Capture the cell that displays the provided text and extract its (X, Y) central coordinate. 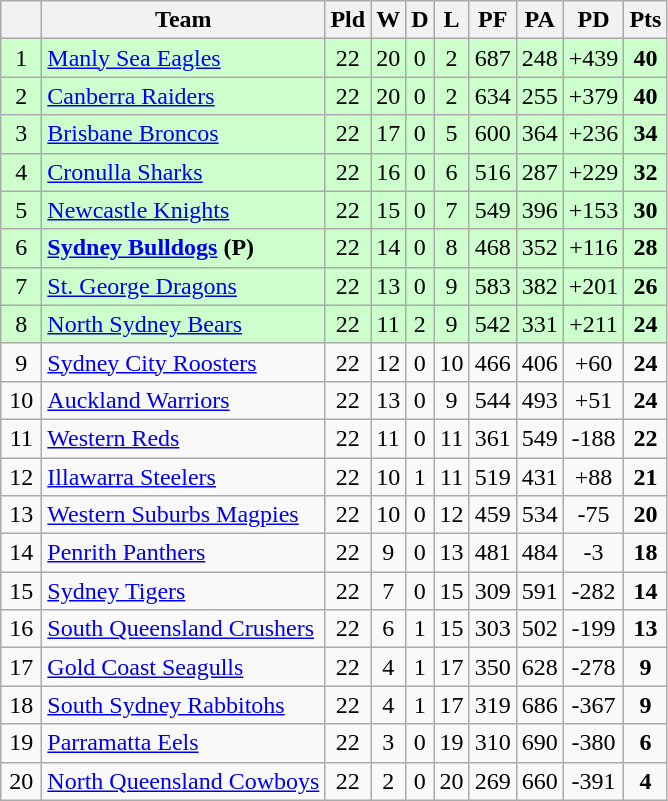
+211 (594, 324)
Team (184, 20)
-367 (594, 705)
+51 (594, 400)
30 (646, 210)
687 (492, 58)
382 (540, 286)
Canberra Raiders (184, 96)
-3 (594, 553)
+201 (594, 286)
468 (492, 248)
686 (540, 705)
319 (492, 705)
287 (540, 172)
516 (492, 172)
502 (540, 629)
Illawarra Steelers (184, 477)
32 (646, 172)
Pld (348, 20)
350 (492, 667)
255 (540, 96)
PA (540, 20)
+229 (594, 172)
303 (492, 629)
396 (540, 210)
Sydney Tigers (184, 591)
+236 (594, 134)
South Sydney Rabbitohs (184, 705)
28 (646, 248)
-188 (594, 438)
-199 (594, 629)
269 (492, 781)
Gold Coast Seagulls (184, 667)
Western Suburbs Magpies (184, 515)
-380 (594, 743)
484 (540, 553)
+153 (594, 210)
North Queensland Cowboys (184, 781)
Sydney City Roosters (184, 362)
-282 (594, 591)
Cronulla Sharks (184, 172)
Brisbane Broncos (184, 134)
466 (492, 362)
481 (492, 553)
Western Reds (184, 438)
PF (492, 20)
+88 (594, 477)
352 (540, 248)
331 (540, 324)
406 (540, 362)
634 (492, 96)
583 (492, 286)
L (452, 20)
South Queensland Crushers (184, 629)
361 (492, 438)
+116 (594, 248)
W (388, 20)
431 (540, 477)
Penrith Panthers (184, 553)
Parramatta Eels (184, 743)
+60 (594, 362)
309 (492, 591)
+379 (594, 96)
544 (492, 400)
600 (492, 134)
Sydney Bulldogs (P) (184, 248)
-75 (594, 515)
PD (594, 20)
310 (492, 743)
26 (646, 286)
493 (540, 400)
Auckland Warriors (184, 400)
Pts (646, 20)
591 (540, 591)
660 (540, 781)
364 (540, 134)
21 (646, 477)
690 (540, 743)
Newcastle Knights (184, 210)
North Sydney Bears (184, 324)
+439 (594, 58)
248 (540, 58)
534 (540, 515)
-391 (594, 781)
459 (492, 515)
-278 (594, 667)
628 (540, 667)
519 (492, 477)
Manly Sea Eagles (184, 58)
D (420, 20)
34 (646, 134)
542 (492, 324)
St. George Dragons (184, 286)
